From the cell containing the given text, extract its center point as [x, y] coordinate. 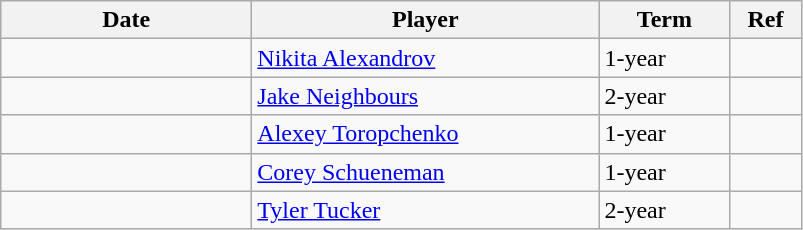
Alexey Toropchenko [426, 134]
Nikita Alexandrov [426, 58]
Ref [766, 20]
Corey Schueneman [426, 172]
Jake Neighbours [426, 96]
Term [664, 20]
Date [126, 20]
Player [426, 20]
Tyler Tucker [426, 210]
